Identify which cell holds the provided text, then report its (X, Y) central coordinate. 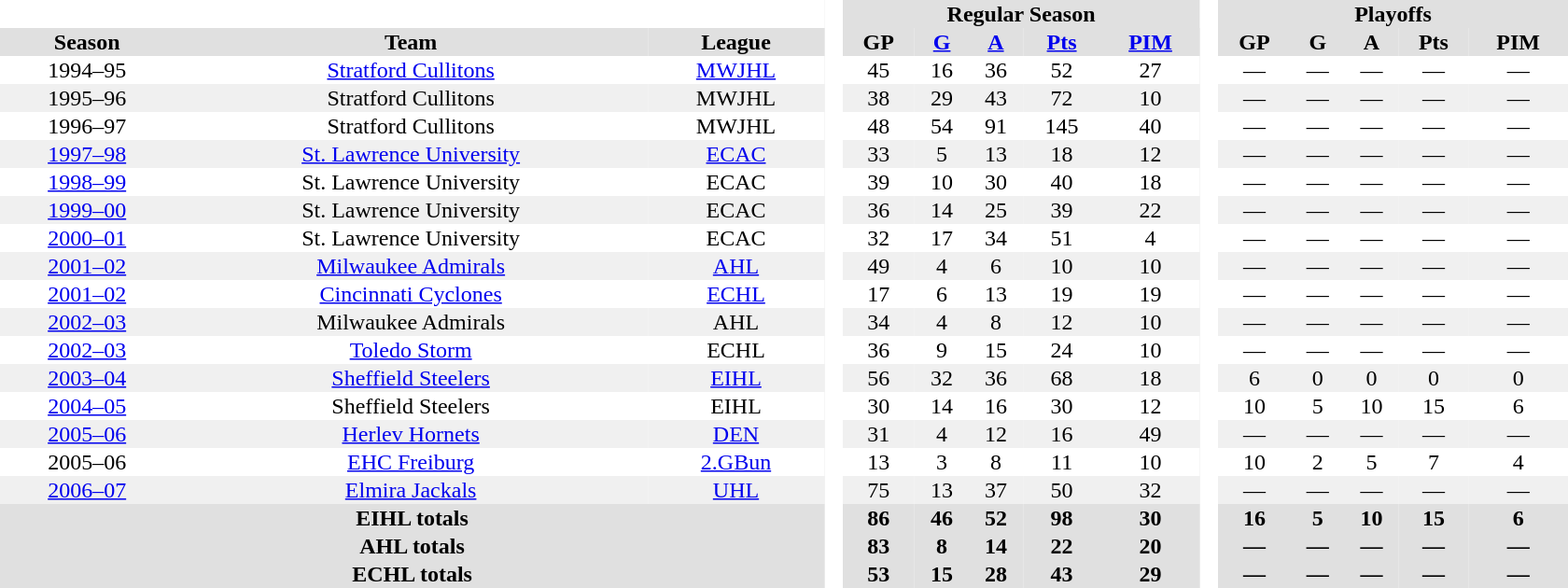
Toledo Storm (411, 350)
Season (87, 42)
50 (1062, 490)
28 (996, 574)
1994–95 (87, 70)
1998–99 (87, 182)
31 (878, 434)
2.GBun (735, 462)
145 (1062, 126)
Playoffs (1393, 14)
48 (878, 126)
2004–05 (87, 406)
2 (1318, 462)
45 (878, 70)
86 (878, 518)
91 (996, 126)
ECHL totals (413, 574)
24 (1062, 350)
98 (1062, 518)
53 (878, 574)
Regular Season (1021, 14)
League (735, 42)
1995–96 (87, 98)
3 (942, 462)
1999–00 (87, 210)
Team (411, 42)
25 (996, 210)
2003–04 (87, 378)
Elmira Jackals (411, 490)
9 (942, 350)
56 (878, 378)
75 (878, 490)
1996–97 (87, 126)
37 (996, 490)
68 (1062, 378)
AHL totals (413, 546)
DEN (735, 434)
72 (1062, 98)
UHL (735, 490)
1997–98 (87, 154)
Herlev Hornets (411, 434)
33 (878, 154)
46 (942, 518)
11 (1062, 462)
83 (878, 546)
Cincinnati Cyclones (411, 294)
7 (1434, 462)
54 (942, 126)
2006–07 (87, 490)
EIHL totals (413, 518)
51 (1062, 238)
38 (878, 98)
27 (1150, 70)
2000–01 (87, 238)
20 (1150, 546)
EHC Freiburg (411, 462)
